Locate the cell with the specified text and output its (x, y) center coordinate. 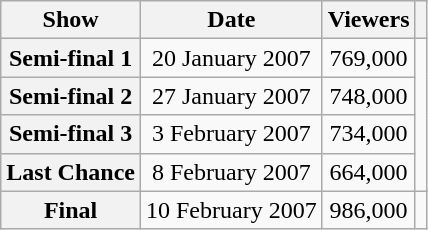
Date (231, 20)
734,000 (368, 134)
Final (71, 210)
664,000 (368, 172)
Last Chance (71, 172)
Show (71, 20)
27 January 2007 (231, 96)
986,000 (368, 210)
Semi-final 1 (71, 58)
10 February 2007 (231, 210)
769,000 (368, 58)
748,000 (368, 96)
Semi-final 3 (71, 134)
20 January 2007 (231, 58)
Semi-final 2 (71, 96)
8 February 2007 (231, 172)
Viewers (368, 20)
3 February 2007 (231, 134)
